Determine the (x, y) coordinate at the center of the cell enclosing the given text.  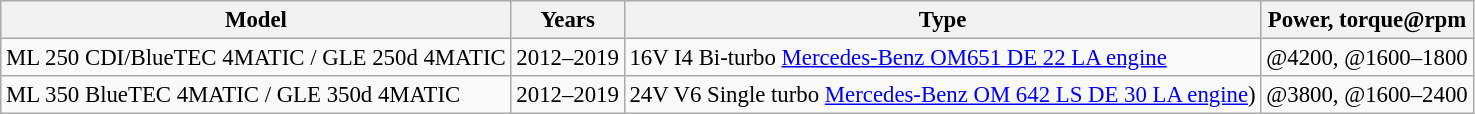
Model (256, 20)
ML 350 BlueTEC 4MATIC / GLE 350d 4MATIC (256, 95)
24V V6 Single turbo Mercedes-Benz OM 642 LS DE 30 LA engine) (942, 95)
Years (568, 20)
@4200, @1600–1800 (1367, 58)
@3800, @1600–2400 (1367, 95)
16V I4 Bi-turbo Mercedes-Benz OM651 DE 22 LA engine (942, 58)
Power, torque@rpm (1367, 20)
Type (942, 20)
ML 250 CDI/BlueTEC 4MATIC / GLE 250d 4MATIC (256, 58)
